Provide the (x, y) coordinate of the cell's center where the given text is located.  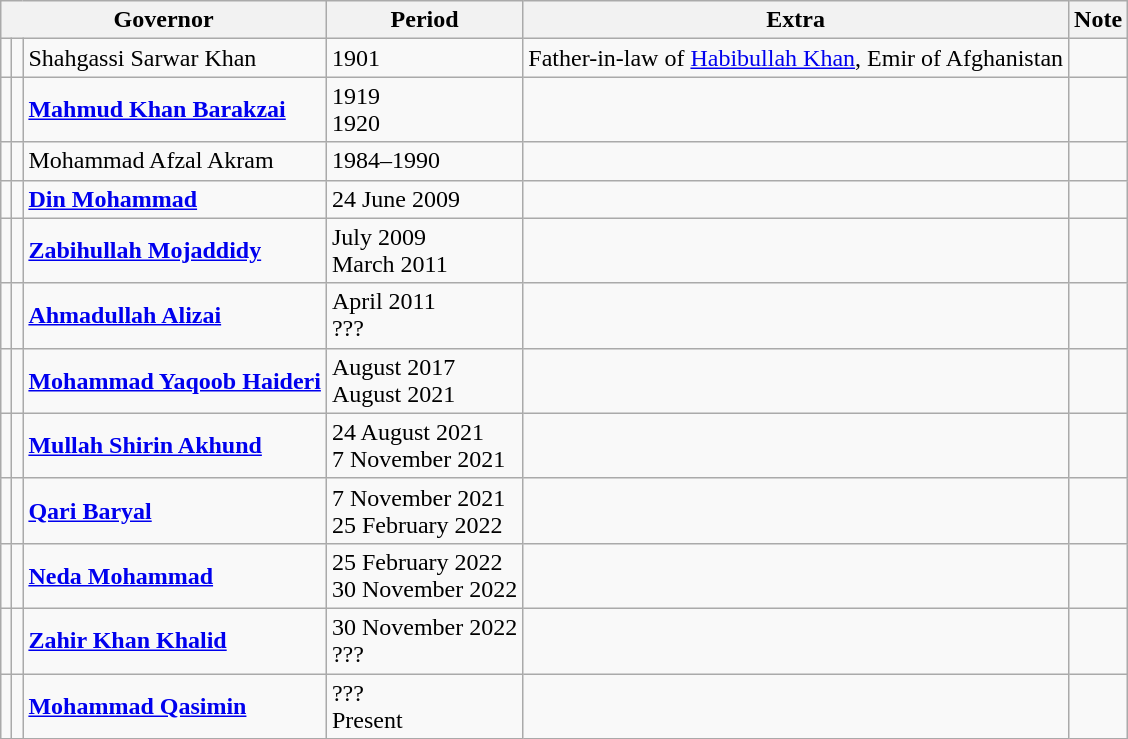
19191920 (424, 110)
Mahmud Khan Barakzai (175, 110)
Ahmadullah Alizai (175, 316)
Mohammad Qasimin (175, 706)
Period (424, 20)
Zabihullah Mojaddidy (175, 250)
July 2009March 2011 (424, 250)
Mohammad Afzal Akram (175, 161)
24 June 2009 (424, 199)
Neda Mohammad (175, 576)
1984–1990 (424, 161)
Qari Baryal (175, 510)
??? Present (424, 706)
24 August 2021 7 November 2021 (424, 446)
Din Mohammad (175, 199)
25 February 2022 30 November 2022 (424, 576)
April 2011 ??? (424, 316)
Father-in-law of Habibullah Khan, Emir of Afghanistan (796, 58)
7 November 2021 25 February 2022 (424, 510)
Extra (796, 20)
August 2017 August 2021 (424, 380)
Shahgassi Sarwar Khan (175, 58)
1901 (424, 58)
Mohammad Yaqoob Haideri (175, 380)
Note (1098, 20)
Governor (164, 20)
30 November 2022 ??? (424, 640)
Mullah Shirin Akhund (175, 446)
Zahir Khan Khalid (175, 640)
